Return the [x, y] coordinate for the center point of the cell that contains the specified text.  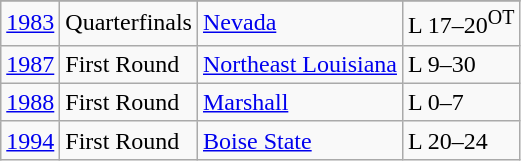
Quarterfinals [129, 24]
L 9–30 [461, 64]
1994 [30, 140]
L 0–7 [461, 102]
Nevada [300, 24]
Northeast Louisiana [300, 64]
1983 [30, 24]
Boise State [300, 140]
L 20–24 [461, 140]
Marshall [300, 102]
1988 [30, 102]
L 17–20OT [461, 24]
1987 [30, 64]
